Determine the (X, Y) coordinate at the center of the cell enclosing the given text.  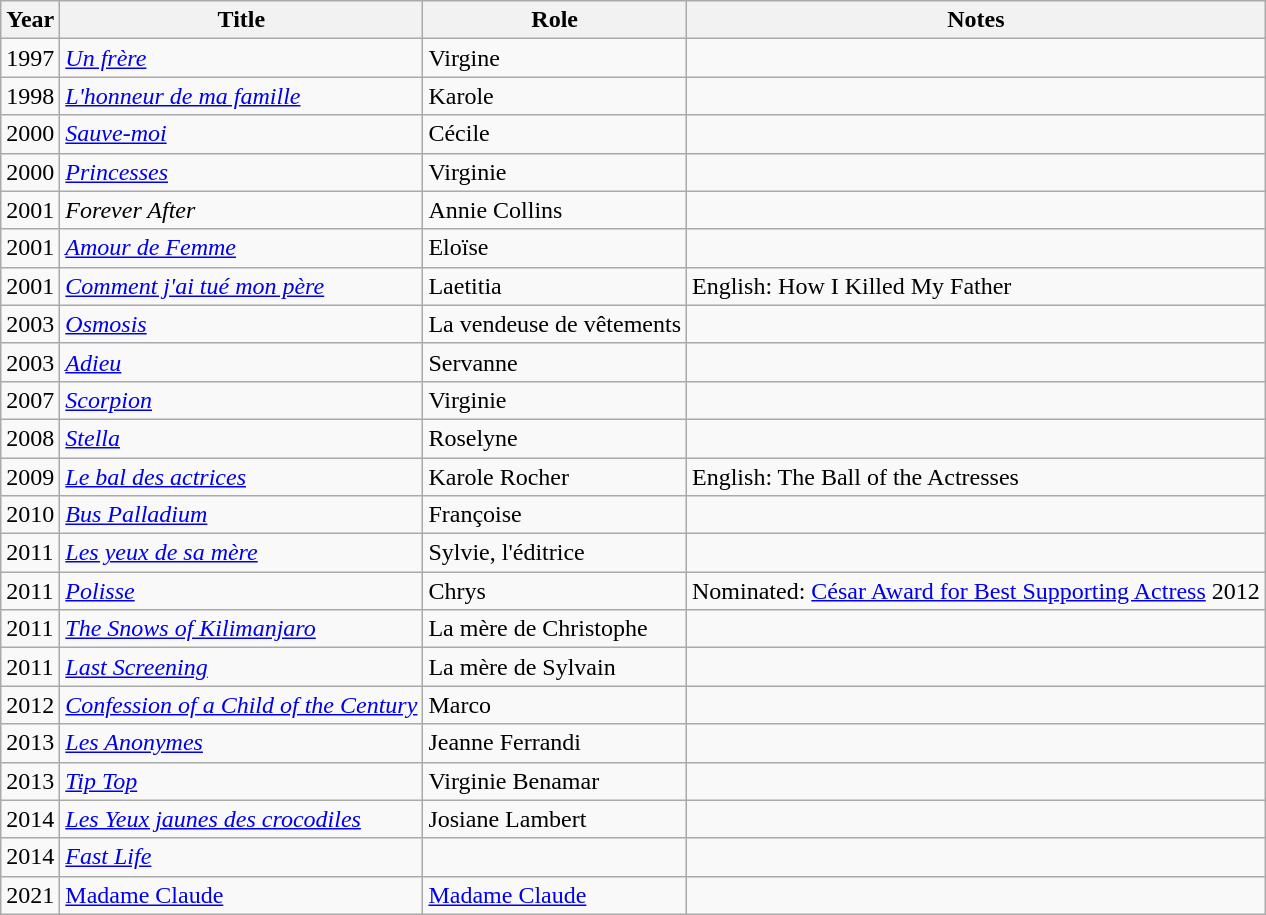
1997 (30, 58)
Year (30, 20)
Tip Top (242, 781)
Les Anonymes (242, 743)
La mère de Sylvain (555, 667)
English: How I Killed My Father (976, 286)
Les yeux de sa mère (242, 553)
2009 (30, 477)
Roselyne (555, 438)
Chrys (555, 591)
Title (242, 20)
Le bal des actrices (242, 477)
Annie Collins (555, 210)
Notes (976, 20)
Last Screening (242, 667)
Laetitia (555, 286)
Un frère (242, 58)
Adieu (242, 362)
2012 (30, 705)
Fast Life (242, 857)
L'honneur de ma famille (242, 96)
Amour de Femme (242, 248)
Karole (555, 96)
Polisse (242, 591)
Sylvie, l'éditrice (555, 553)
Osmosis (242, 324)
Stella (242, 438)
Nominated: César Award for Best Supporting Actress 2012 (976, 591)
Servanne (555, 362)
Les Yeux jaunes des crocodiles (242, 819)
Confession of a Child of the Century (242, 705)
2021 (30, 895)
The Snows of Kilimanjaro (242, 629)
2010 (30, 515)
Virginie Benamar (555, 781)
Virgine (555, 58)
La vendeuse de vêtements (555, 324)
Marco (555, 705)
Forever After (242, 210)
Sauve-moi (242, 134)
Karole Rocher (555, 477)
1998 (30, 96)
Eloïse (555, 248)
Cécile (555, 134)
Comment j'ai tué mon père (242, 286)
Scorpion (242, 400)
Princesses (242, 172)
Françoise (555, 515)
2008 (30, 438)
Bus Palladium (242, 515)
Jeanne Ferrandi (555, 743)
English: The Ball of the Actresses (976, 477)
La mère de Christophe (555, 629)
Role (555, 20)
2007 (30, 400)
Josiane Lambert (555, 819)
